Return [x, y] of the center of cell containing provided text 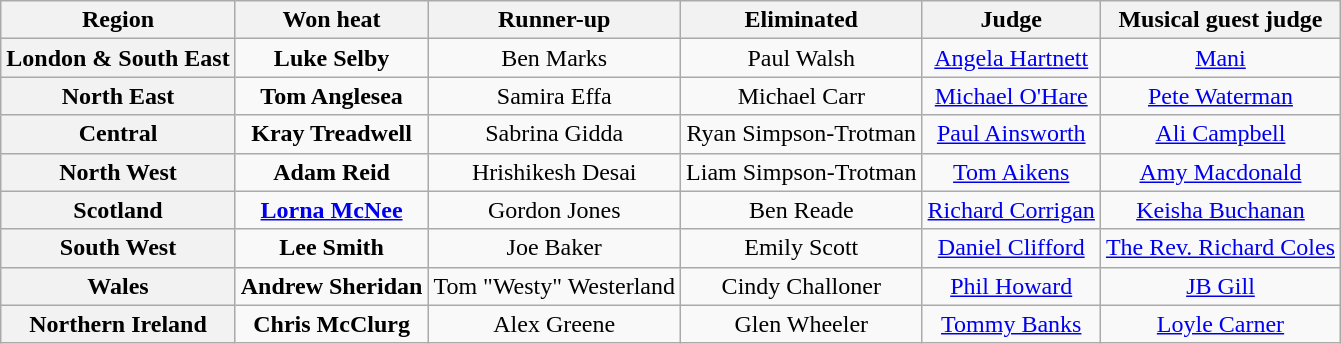
JB Gill [1220, 286]
Musical guest judge [1220, 20]
Samira Effa [554, 96]
The Rev. Richard Coles [1220, 248]
Ben Reade [802, 210]
Glen Wheeler [802, 324]
North East [118, 96]
Paul Walsh [802, 58]
Won heat [332, 20]
Hrishikesh Desai [554, 172]
Angela Hartnett [1011, 58]
Joe Baker [554, 248]
Ryan Simpson-Trotman [802, 134]
Tom Anglesea [332, 96]
Tom Aikens [1011, 172]
Judge [1011, 20]
Central [118, 134]
Eliminated [802, 20]
Ben Marks [554, 58]
Liam Simpson-Trotman [802, 172]
Sabrina Gidda [554, 134]
Luke Selby [332, 58]
Chris McClurg [332, 324]
Richard Corrigan [1011, 210]
Lorna McNee [332, 210]
Keisha Buchanan [1220, 210]
Tom "Westy" Westerland [554, 286]
Kray Treadwell [332, 134]
South West [118, 248]
Amy Macdonald [1220, 172]
Tommy Banks [1011, 324]
Daniel Clifford [1011, 248]
Mani [1220, 58]
North West [118, 172]
Michael Carr [802, 96]
Paul Ainsworth [1011, 134]
Wales [118, 286]
Loyle Carner [1220, 324]
London & South East [118, 58]
Phil Howard [1011, 286]
Pete Waterman [1220, 96]
Emily Scott [802, 248]
Scotland [118, 210]
Northern Ireland [118, 324]
Cindy Challoner [802, 286]
Andrew Sheridan [332, 286]
Lee Smith [332, 248]
Alex Greene [554, 324]
Adam Reid [332, 172]
Michael O'Hare [1011, 96]
Runner-up [554, 20]
Region [118, 20]
Gordon Jones [554, 210]
Ali Campbell [1220, 134]
